Locate the cell with the specified text and output its [x, y] center coordinate. 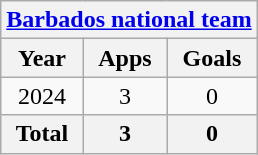
Total [42, 134]
Goals [212, 58]
2024 [42, 96]
Barbados national team [129, 20]
Year [42, 58]
Apps [125, 58]
